From the cell containing the given text, extract its center point as (x, y) coordinate. 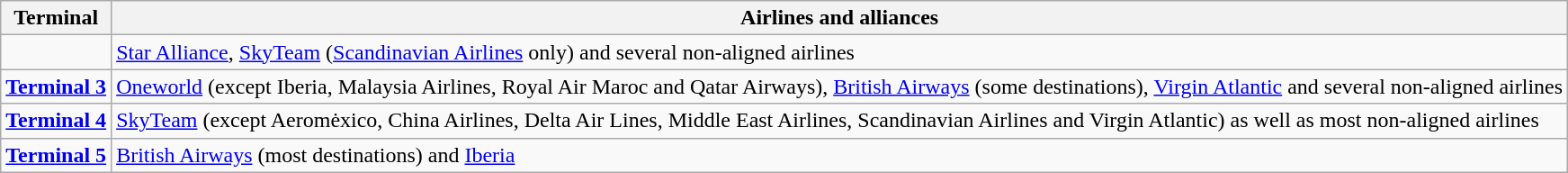
Terminal 3 (56, 86)
Terminal 5 (56, 155)
Terminal (56, 18)
Terminal 4 (56, 121)
British Airways (most destinations) and Iberia (840, 155)
Star Alliance, SkyTeam (Scandinavian Airlines only) and several non-aligned airlines (840, 52)
Airlines and alliances (840, 18)
